Search for the cell housing the specified text and yield its (X, Y) center coordinate. 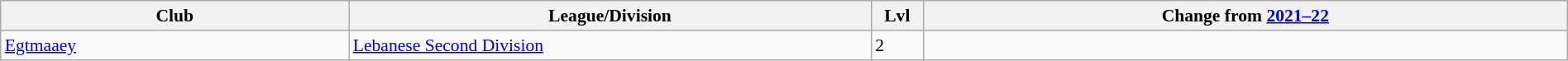
Lvl (896, 16)
Lebanese Second Division (610, 45)
Change from 2021–22 (1245, 16)
Egtmaaey (175, 45)
Club (175, 16)
League/Division (610, 16)
2 (896, 45)
